Output the (x, y) coordinate of the center of the cell containing the given text.  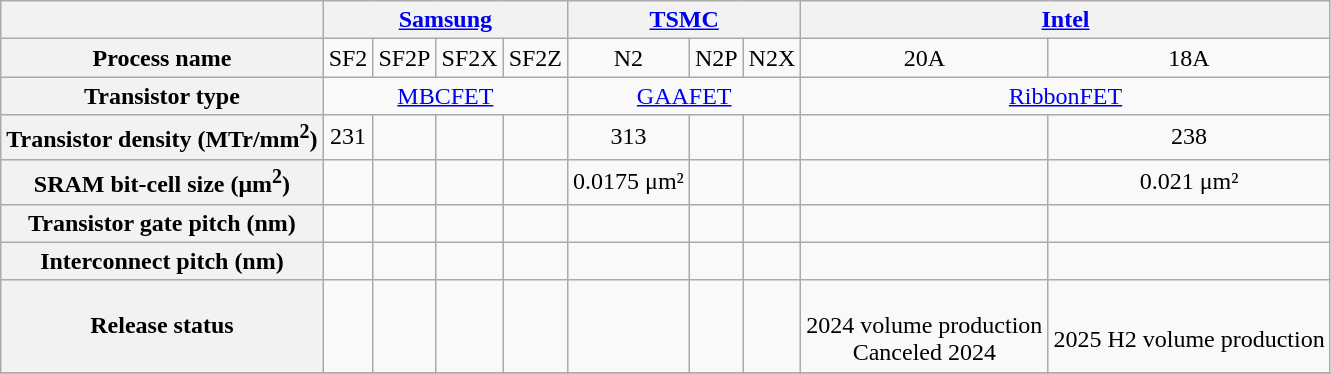
SRAM bit-cell size (μm2) (162, 182)
2024 volume productionCanceled 2024 (924, 326)
TSMC (684, 20)
0.021 μm² (1189, 182)
Transistor density (MTr/mm2) (162, 138)
2025 H2 volume production (1189, 326)
Samsung (445, 20)
Intel (1066, 20)
18A (1189, 58)
238 (1189, 138)
SF2Z (535, 58)
Process name (162, 58)
SF2 (348, 58)
RibbonFET (1066, 96)
Transistor type (162, 96)
0.0175 μm² (629, 182)
SF2P (404, 58)
MBCFET (445, 96)
Release status (162, 326)
N2P (716, 58)
313 (629, 138)
231 (348, 138)
N2X (772, 58)
SF2X (470, 58)
N2 (629, 58)
GAAFET (684, 96)
Interconnect pitch (nm) (162, 261)
20A (924, 58)
Transistor gate pitch (nm) (162, 223)
